Identify which cell holds the provided text, then report its [X, Y] central coordinate. 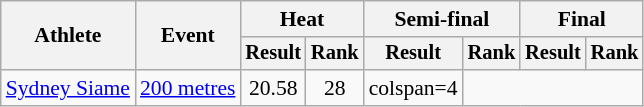
20.58 [273, 88]
Sydney Siame [68, 88]
Event [188, 36]
28 [335, 88]
Semi-final [442, 19]
Heat [302, 19]
Final [582, 19]
Athlete [68, 36]
200 metres [188, 88]
colspan=4 [414, 88]
